Return the (X, Y) coordinate for the center point of the cell that contains the specified text.  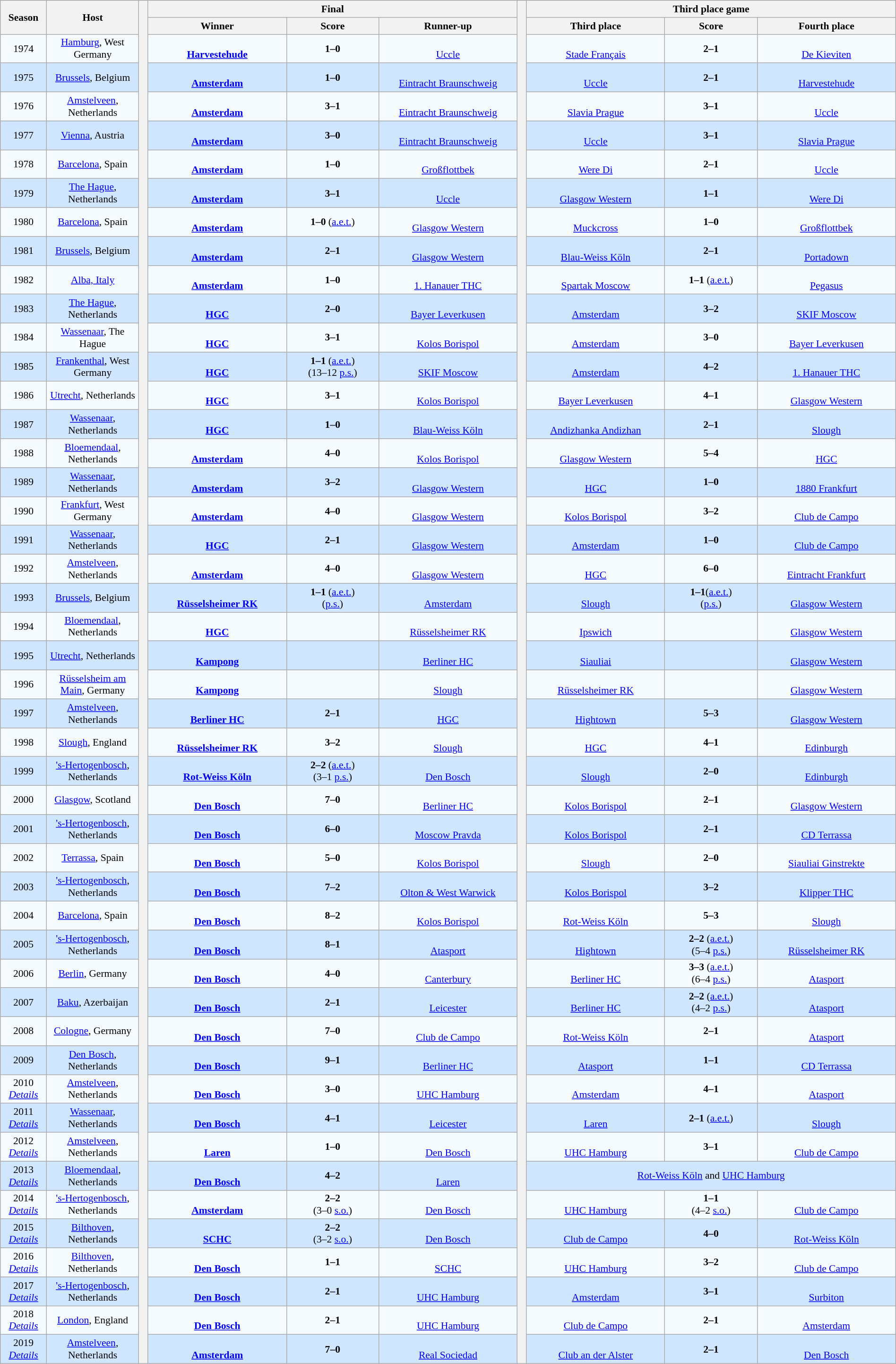
2004 (24, 915)
2005 (24, 945)
2–2(3–2 s.o.) (333, 1234)
Olton & West Warwick (448, 887)
Terrassa, Spain (93, 858)
1982 (24, 280)
2000 (24, 800)
1978 (24, 165)
2007 (24, 1002)
2014Details (24, 1205)
1997 (24, 713)
Berlin, Germany (93, 973)
1975 (24, 78)
Siauliai (595, 655)
2012Details (24, 1147)
2019Details (24, 1349)
1–1 (a.e.t.)(13–12 p.s.) (333, 367)
Alba, Italy (93, 280)
2002 (24, 858)
1998 (24, 742)
Third place (595, 26)
Canterbury (448, 973)
2–2 (a.e.t.)(4–2 p.s.) (711, 1002)
2018Details (24, 1320)
7–2 (333, 887)
Final (333, 9)
Siauliai Ginstrekte (826, 858)
5–0 (333, 858)
1988 (24, 453)
1–1(a.e.t.)(p.s.) (711, 598)
De Kieviten (826, 48)
Fourth place (826, 26)
1992 (24, 569)
Pegasus (826, 280)
1977 (24, 135)
5–4 (711, 453)
1993 (24, 598)
Club an der Alster (595, 1349)
1–1(4–2 s.o.) (711, 1205)
2006 (24, 973)
Eintracht Frankfurt (826, 569)
1980 (24, 222)
1976 (24, 107)
8–2 (333, 915)
9–1 (333, 1060)
Slough, England (93, 742)
1981 (24, 251)
Glasgow, Scotland (93, 800)
1–0 (a.e.t.) (333, 222)
1999 (24, 772)
Vienna, Austria (93, 135)
2013Details (24, 1175)
Winner (217, 26)
1984 (24, 338)
2003 (24, 887)
1983 (24, 309)
1–1 (a.e.t.)(p.s.) (333, 598)
2010Details (24, 1089)
2009 (24, 1060)
Rüsselsheim am Main, Germany (93, 685)
Frankfurt, West Germany (93, 511)
1991 (24, 540)
Runner-up (448, 26)
8–1 (333, 945)
Surbiton (826, 1292)
1995 (24, 655)
2–1 (a.e.t.) (711, 1118)
Moscow Pravda (448, 829)
2011Details (24, 1118)
Real Sociedad (448, 1349)
Portadown (826, 251)
Baku, Azerbaijan (93, 1002)
Spartak Moscow (595, 280)
Frankenthal, West Germany (93, 367)
Third place game (711, 9)
1–1 (a.e.t.) (711, 280)
1989 (24, 482)
2015Details (24, 1234)
2001 (24, 829)
1990 (24, 511)
2–2 (a.e.t.)(5–4 p.s.) (711, 945)
Hamburg, West Germany (93, 48)
Cologne, Germany (93, 1032)
1996 (24, 685)
Den Bosch, Netherlands (93, 1060)
1987 (24, 425)
2–2(3–0 s.o.) (333, 1205)
Stade Français (595, 48)
2008 (24, 1032)
1985 (24, 367)
Klipper THC (826, 887)
1880 Frankfurt (826, 482)
2–2 (a.e.t.)(3–1 p.s.) (333, 772)
Rot-Weiss Köln and UHC Hamburg (711, 1175)
2017Details (24, 1292)
Wassenaar, The Hague (93, 338)
2016Details (24, 1262)
London, England (93, 1320)
1974 (24, 48)
1986 (24, 395)
Season (24, 17)
Andizhanka Andizhan (595, 425)
Host (93, 17)
Muckcross (595, 222)
3–3 (a.e.t.)(6–4 p.s.) (711, 973)
1979 (24, 193)
1994 (24, 627)
Ipswich (595, 627)
